Detect which cell encompasses the target text, then output its (X, Y) center coordinate. 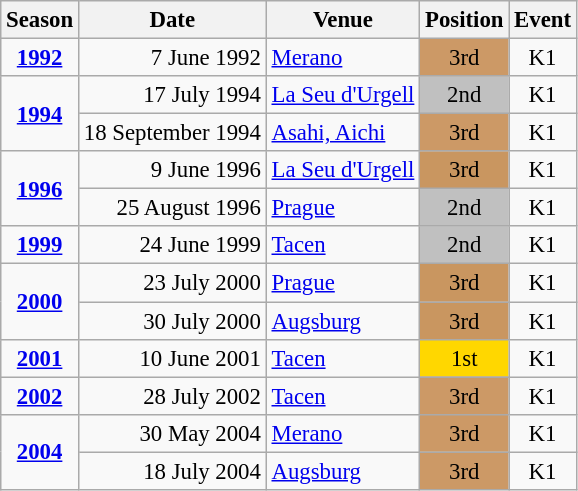
1996 (40, 188)
Asahi, Aichi (342, 133)
Position (464, 20)
7 June 1992 (172, 58)
2000 (40, 302)
1st (464, 358)
Season (40, 20)
25 August 1996 (172, 208)
30 May 2004 (172, 433)
9 June 1996 (172, 170)
1999 (40, 245)
24 June 1999 (172, 245)
28 July 2002 (172, 396)
10 June 2001 (172, 358)
Event (543, 20)
2002 (40, 396)
1992 (40, 58)
2004 (40, 452)
Date (172, 20)
23 July 2000 (172, 283)
18 July 2004 (172, 471)
2001 (40, 358)
17 July 1994 (172, 95)
30 July 2000 (172, 321)
18 September 1994 (172, 133)
1994 (40, 114)
Venue (342, 20)
